Determine the [X, Y] coordinate at the center of the cell enclosing the given text.  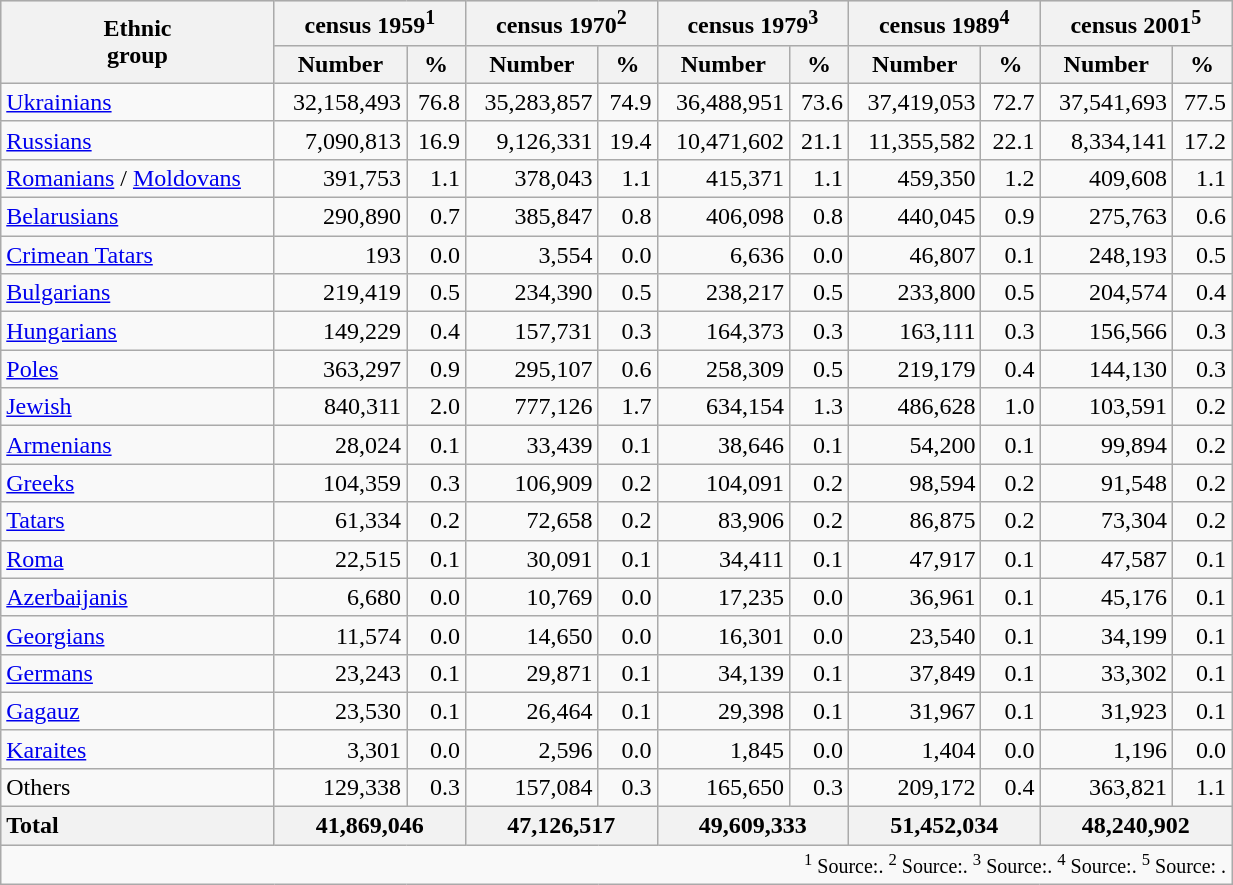
1,196 [1106, 749]
258,309 [723, 369]
Gagauz [138, 711]
193 [340, 255]
11,574 [340, 635]
91,548 [1106, 483]
73,304 [1106, 521]
census 20015 [1136, 24]
440,045 [915, 217]
234,390 [532, 293]
32,158,493 [340, 102]
Jewish [138, 407]
49,609,333 [752, 826]
23,540 [915, 635]
Hungarians [138, 331]
17.2 [1202, 140]
19.4 [628, 140]
14,650 [532, 635]
209,172 [915, 787]
129,338 [340, 787]
Russians [138, 140]
36,961 [915, 597]
1.7 [628, 407]
3,554 [532, 255]
11,355,582 [915, 140]
28,024 [340, 445]
238,217 [723, 293]
Tatars [138, 521]
Crimean Tatars [138, 255]
219,419 [340, 293]
103,591 [1106, 407]
1,845 [723, 749]
Poles [138, 369]
Bulgarians [138, 293]
41,869,046 [370, 826]
37,419,053 [915, 102]
486,628 [915, 407]
2,596 [532, 749]
72.7 [1010, 102]
363,821 [1106, 787]
51,452,034 [944, 826]
16.9 [436, 140]
16,301 [723, 635]
72,658 [532, 521]
106,909 [532, 483]
459,350 [915, 178]
840,311 [340, 407]
290,890 [340, 217]
38,646 [723, 445]
21.1 [820, 140]
census 19894 [944, 24]
34,139 [723, 673]
86,875 [915, 521]
29,871 [532, 673]
6,680 [340, 597]
34,199 [1106, 635]
31,967 [915, 711]
6,636 [723, 255]
83,906 [723, 521]
0.7 [436, 217]
74.9 [628, 102]
777,126 [532, 407]
22.1 [1010, 140]
406,098 [723, 217]
Karaites [138, 749]
29,398 [723, 711]
149,229 [340, 331]
Romanians / Moldovans [138, 178]
46,807 [915, 255]
37,849 [915, 673]
Ukrainians [138, 102]
163,111 [915, 331]
30,091 [532, 559]
104,359 [340, 483]
248,193 [1106, 255]
391,753 [340, 178]
204,574 [1106, 293]
10,769 [532, 597]
99,894 [1106, 445]
26,464 [532, 711]
76.8 [436, 102]
2.0 [436, 407]
Greeks [138, 483]
385,847 [532, 217]
Georgians [138, 635]
45,176 [1106, 597]
census 19702 [562, 24]
219,179 [915, 369]
47,126,517 [562, 826]
31,923 [1106, 711]
22,515 [340, 559]
34,411 [723, 559]
634,154 [723, 407]
Germans [138, 673]
73.6 [820, 102]
77.5 [1202, 102]
157,731 [532, 331]
378,043 [532, 178]
415,371 [723, 178]
233,800 [915, 293]
Roma [138, 559]
1.0 [1010, 407]
9,126,331 [532, 140]
157,084 [532, 787]
409,608 [1106, 178]
Total [138, 826]
98,594 [915, 483]
7,090,813 [340, 140]
1.2 [1010, 178]
165,650 [723, 787]
1 Source:. 2 Source:. 3 Source:. 4 Source:. 5 Source: . [616, 865]
35,283,857 [532, 102]
3,301 [340, 749]
36,488,951 [723, 102]
8,334,141 [1106, 140]
census 19591 [370, 24]
Azerbaijanis [138, 597]
17,235 [723, 597]
156,566 [1106, 331]
48,240,902 [1136, 826]
census 19793 [752, 24]
363,297 [340, 369]
1.3 [820, 407]
Ethnicgroup [138, 42]
33,302 [1106, 673]
144,130 [1106, 369]
37,541,693 [1106, 102]
275,763 [1106, 217]
Others [138, 787]
Belarusians [138, 217]
164,373 [723, 331]
Armenians [138, 445]
23,243 [340, 673]
61,334 [340, 521]
47,587 [1106, 559]
104,091 [723, 483]
47,917 [915, 559]
1,404 [915, 749]
23,530 [340, 711]
54,200 [915, 445]
10,471,602 [723, 140]
33,439 [532, 445]
295,107 [532, 369]
